Detect which cell encompasses the target text, then output its (X, Y) center coordinate. 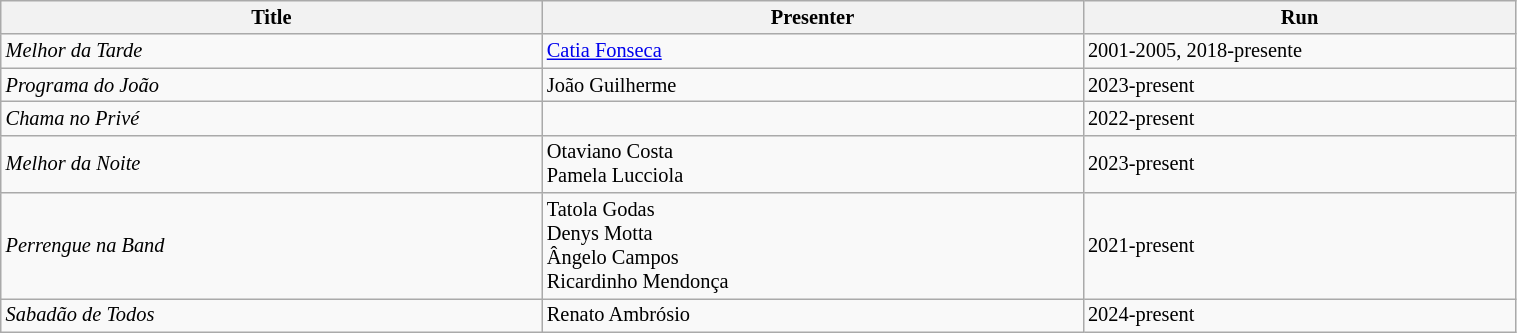
2021-present (1300, 246)
Otaviano Costa Pamela Lucciola (812, 164)
2022-present (1300, 118)
2024-present (1300, 315)
Renato Ambrósio (812, 315)
Perrengue na Band (272, 246)
Programa do João (272, 85)
Title (272, 17)
Sabadão de Todos (272, 315)
Melhor da Tarde (272, 51)
Run (1300, 17)
2001-2005, 2018-presente (1300, 51)
Chama no Privé (272, 118)
Tatola Godas Denys Motta Ângelo Campos Ricardinho Mendonça (812, 246)
João Guilherme (812, 85)
Catia Fonseca (812, 51)
Melhor da Noite (272, 164)
Presenter (812, 17)
